Find where the given text appears and provide that cell's center as [X, Y] coordinate. 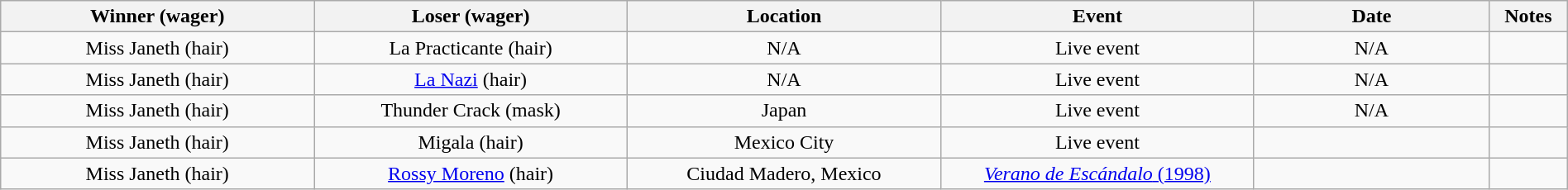
Japan [784, 111]
La Practicante (hair) [471, 48]
Migala (hair) [471, 142]
La Nazi (hair) [471, 79]
Notes [1528, 17]
Location [784, 17]
Thunder Crack (mask) [471, 111]
Mexico City [784, 142]
Winner (wager) [157, 17]
Verano de Escándalo (1998) [1097, 173]
Loser (wager) [471, 17]
Date [1371, 17]
Rossy Moreno (hair) [471, 173]
Event [1097, 17]
Ciudad Madero, Mexico [784, 173]
